Return (x, y) of the center of cell containing provided text 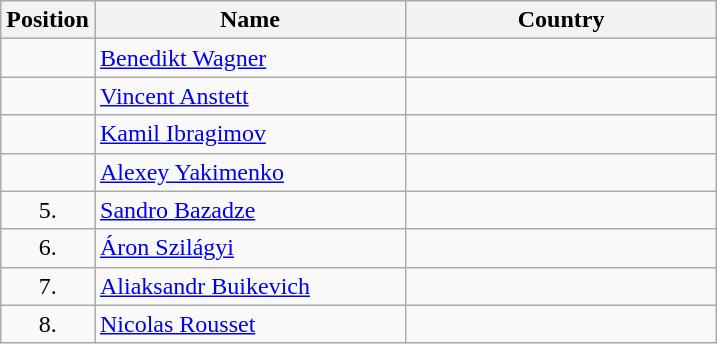
8. (48, 324)
Kamil Ibragimov (250, 134)
6. (48, 248)
5. (48, 210)
Aliaksandr Buikevich (250, 286)
Position (48, 20)
7. (48, 286)
Vincent Anstett (250, 96)
Country (562, 20)
Nicolas Rousset (250, 324)
Sandro Bazadze (250, 210)
Name (250, 20)
Alexey Yakimenko (250, 172)
Benedikt Wagner (250, 58)
Áron Szilágyi (250, 248)
